Return the (X, Y) coordinate for the center point of the cell that contains the specified text.  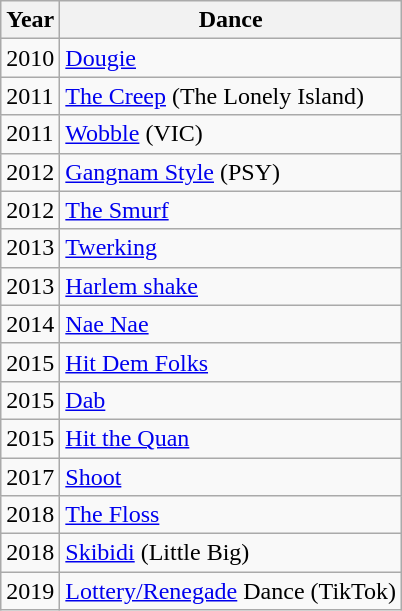
Wobble (VIC) (231, 134)
Hit the Quan (231, 438)
Dance (231, 20)
Twerking (231, 248)
Skibidi (Little Big) (231, 553)
Harlem shake (231, 286)
Lottery/Renegade Dance (TikTok) (231, 591)
2017 (30, 477)
Hit Dem Folks (231, 362)
The Smurf (231, 210)
Nae Nae (231, 324)
Year (30, 20)
The Creep (The Lonely Island) (231, 96)
Dougie (231, 58)
2019 (30, 591)
The Floss (231, 515)
2010 (30, 58)
Gangnam Style (PSY) (231, 172)
2014 (30, 324)
Dab (231, 400)
Shoot (231, 477)
